Provide the [x, y] coordinate of the cell's center where the given text is located.  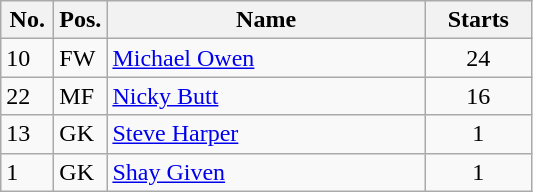
No. [28, 20]
Pos. [80, 20]
Shay Given [266, 172]
13 [28, 134]
Michael Owen [266, 58]
10 [28, 58]
Steve Harper [266, 134]
16 [478, 96]
22 [28, 96]
Nicky Butt [266, 96]
24 [478, 58]
Starts [478, 20]
MF [80, 96]
Name [266, 20]
FW [80, 58]
